Detect which cell encompasses the target text, then output its (X, Y) center coordinate. 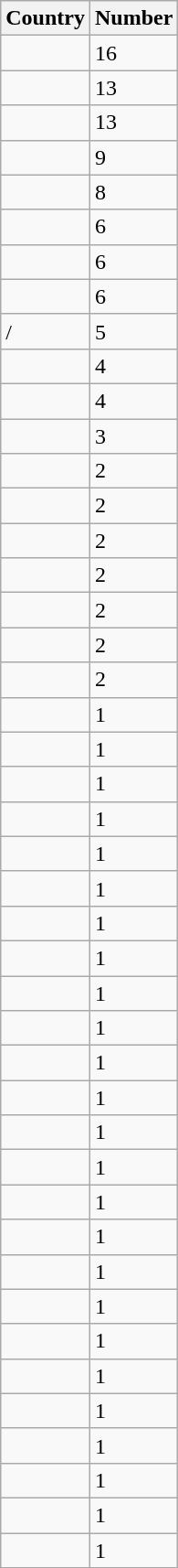
16 (133, 53)
9 (133, 157)
/ (46, 331)
5 (133, 331)
Country (46, 18)
8 (133, 192)
3 (133, 436)
Number (133, 18)
